Output the (X, Y) coordinate of the center of the cell containing the given text.  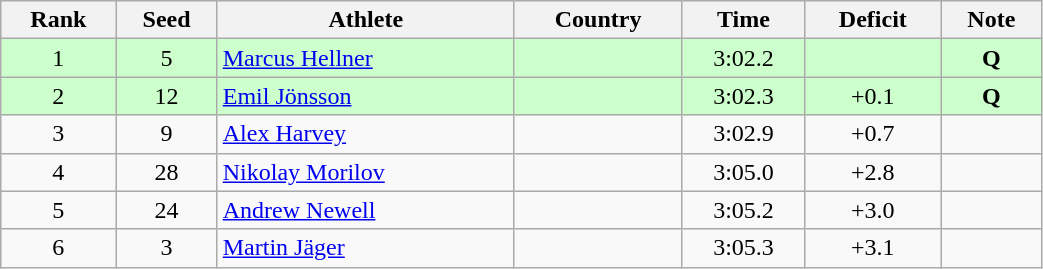
Rank (58, 20)
Marcus Hellner (366, 58)
Seed (166, 20)
2 (58, 96)
3:05.3 (744, 248)
1 (58, 58)
4 (58, 172)
24 (166, 210)
3:02.2 (744, 58)
9 (166, 134)
+3.0 (873, 210)
+2.8 (873, 172)
+0.7 (873, 134)
Athlete (366, 20)
Time (744, 20)
28 (166, 172)
Nikolay Morilov (366, 172)
+0.1 (873, 96)
3:05.2 (744, 210)
Andrew Newell (366, 210)
Martin Jäger (366, 248)
6 (58, 248)
3:02.3 (744, 96)
+3.1 (873, 248)
12 (166, 96)
Deficit (873, 20)
3:05.0 (744, 172)
Alex Harvey (366, 134)
Note (992, 20)
Emil Jönsson (366, 96)
Country (598, 20)
3:02.9 (744, 134)
